From the cell containing the given text, extract its center point as (x, y) coordinate. 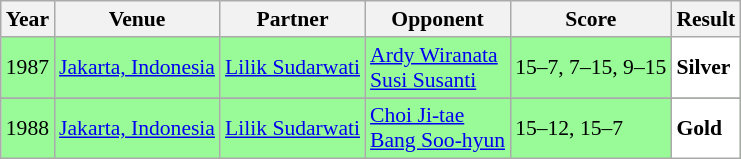
1988 (28, 128)
Score (590, 19)
Result (706, 19)
15–7, 7–15, 9–15 (590, 68)
Choi Ji-tae Bang Soo-hyun (438, 128)
Year (28, 19)
Opponent (438, 19)
Ardy Wiranata Susi Susanti (438, 68)
Partner (292, 19)
1987 (28, 68)
Gold (706, 128)
15–12, 15–7 (590, 128)
Silver (706, 68)
Venue (137, 19)
